Extract the [x, y] coordinate from the center of the cell holding the provided text.  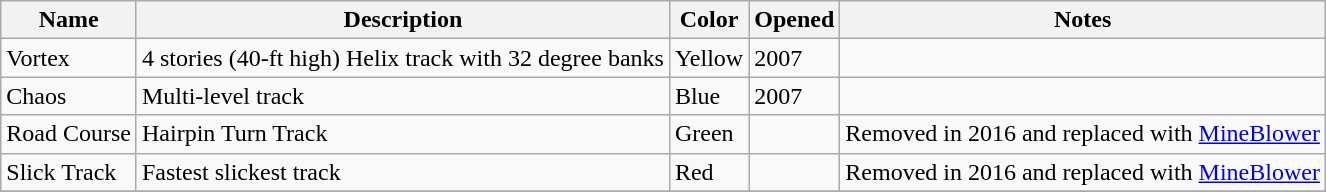
Fastest slickest track [402, 172]
Color [708, 20]
Green [708, 134]
Road Course [69, 134]
Chaos [69, 96]
Name [69, 20]
Blue [708, 96]
Opened [794, 20]
Notes [1083, 20]
Multi-level track [402, 96]
Hairpin Turn Track [402, 134]
Description [402, 20]
Slick Track [69, 172]
4 stories (40-ft high) Helix track with 32 degree banks [402, 58]
Yellow [708, 58]
Vortex [69, 58]
Red [708, 172]
